For the text-containing cell, return its midpoint in [X, Y] coordinate format. 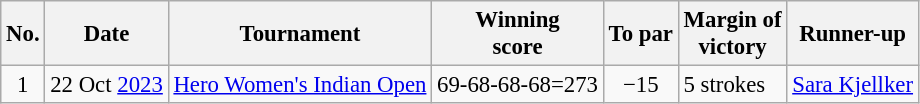
Tournament [300, 34]
Date [106, 34]
Runner-up [852, 34]
To par [640, 34]
Hero Women's Indian Open [300, 85]
5 strokes [732, 85]
22 Oct 2023 [106, 85]
1 [23, 85]
Winningscore [518, 34]
No. [23, 34]
Margin ofvictory [732, 34]
−15 [640, 85]
Sara Kjellker [852, 85]
69-68-68-68=273 [518, 85]
